Provide the (x, y) coordinate of the cell's center where the given text is located.  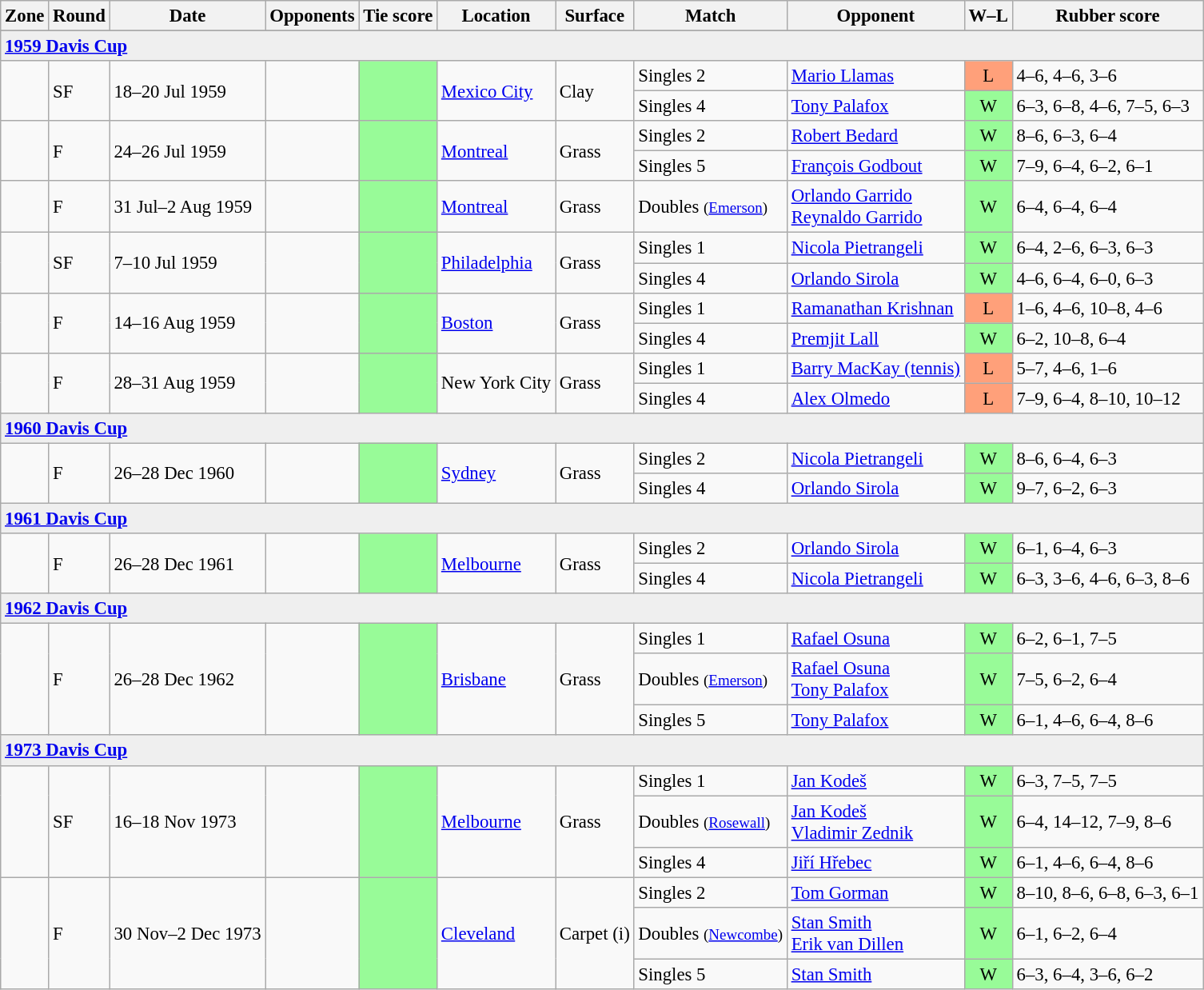
7–9, 6–4, 8–10, 10–12 (1107, 398)
Clay (595, 91)
6–3, 3–6, 4–6, 6–3, 8–6 (1107, 579)
Match (710, 16)
24–26 Jul 1959 (187, 150)
26–28 Dec 1961 (187, 563)
Mario Llamas (875, 76)
16–18 Nov 1973 (187, 821)
Premjit Lall (875, 338)
Date (187, 16)
Orlando Garrido Reynaldo Garrido (875, 206)
6–3, 6–4, 3–6, 6–2 (1107, 974)
6–4, 14–12, 7–9, 8–6 (1107, 822)
1973 Davis Cup (602, 751)
26–28 Dec 1962 (187, 680)
28–31 Aug 1959 (187, 382)
Jan Kodeš (875, 780)
Rafael Osuna Tony Palafox (875, 680)
Stan Smith (875, 974)
Rafael Osuna (875, 639)
Location (496, 16)
Surface (595, 16)
6–3, 7–5, 7–5 (1107, 780)
Stan Smith Erik van Dillen (875, 934)
18–20 Jul 1959 (187, 91)
1962 Davis Cup (602, 609)
7–10 Jul 1959 (187, 262)
1960 Davis Cup (602, 429)
Sydney (496, 473)
Rubber score (1107, 16)
6–2, 6–1, 7–5 (1107, 639)
Alex Olmedo (875, 398)
Jiří Hřebec (875, 862)
Opponents (312, 16)
6–2, 10–8, 6–4 (1107, 338)
26–28 Dec 1960 (187, 473)
4–6, 6–4, 6–0, 6–3 (1107, 278)
Robert Bedard (875, 136)
Brisbane (496, 680)
6–1, 6–4, 6–3 (1107, 549)
Tie score (398, 16)
Carpet (i) (595, 933)
François Godbout (875, 166)
7–5, 6–2, 6–4 (1107, 680)
6–1, 6–2, 6–4 (1107, 934)
8–6, 6–3, 6–4 (1107, 136)
9–7, 6–2, 6–3 (1107, 489)
Mexico City (496, 91)
W–L (988, 16)
8–10, 8–6, 6–8, 6–3, 6–1 (1107, 892)
Doubles (Rosewall) (710, 822)
1–6, 4–6, 10–8, 4–6 (1107, 308)
14–16 Aug 1959 (187, 323)
4–6, 4–6, 3–6 (1107, 76)
Doubles (Newcombe) (710, 934)
Barry MacKay (tennis) (875, 368)
1959 Davis Cup (602, 46)
1961 Davis Cup (602, 518)
8–6, 6–4, 6–3 (1107, 458)
6–4, 6–4, 6–4 (1107, 206)
30 Nov–2 Dec 1973 (187, 933)
6–3, 6–8, 4–6, 7–5, 6–3 (1107, 106)
Jan Kodeš Vladimir Zednik (875, 822)
Tom Gorman (875, 892)
7–9, 6–4, 6–2, 6–1 (1107, 166)
5–7, 4–6, 1–6 (1107, 368)
Zone (25, 16)
Boston (496, 323)
Round (79, 16)
Cleveland (496, 933)
Opponent (875, 16)
Ramanathan Krishnan (875, 308)
31 Jul–2 Aug 1959 (187, 206)
New York City (496, 382)
Philadelphia (496, 262)
6–4, 2–6, 6–3, 6–3 (1107, 248)
